Output the (x, y) coordinate of the center of the cell containing the given text.  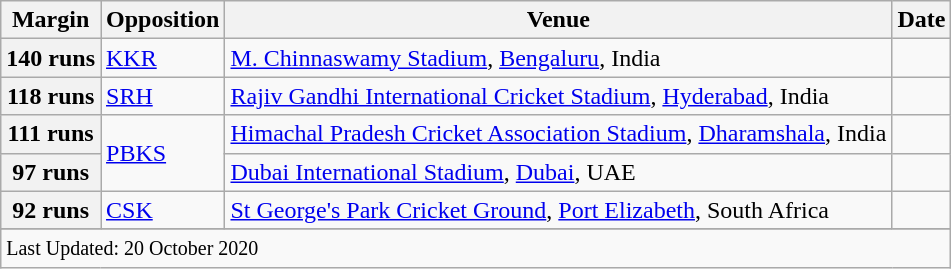
97 runs (51, 172)
KKR (162, 58)
Last Updated: 20 October 2020 (476, 248)
PBKS (162, 153)
Dubai International Stadium, Dubai, UAE (558, 172)
M. Chinnaswamy Stadium, Bengaluru, India (558, 58)
140 runs (51, 58)
CSK (162, 210)
111 runs (51, 134)
Margin (51, 20)
92 runs (51, 210)
118 runs (51, 96)
Opposition (162, 20)
Himachal Pradesh Cricket Association Stadium, Dharamshala, India (558, 134)
Date (922, 20)
St George's Park Cricket Ground, Port Elizabeth, South Africa (558, 210)
Rajiv Gandhi International Cricket Stadium, Hyderabad, India (558, 96)
SRH (162, 96)
Venue (558, 20)
